Search for the cell housing the specified text and yield its (x, y) center coordinate. 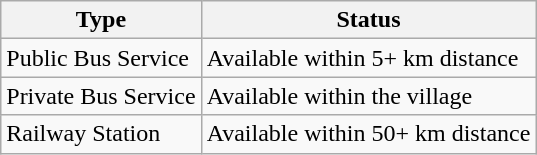
Railway Station (101, 134)
Available within 5+ km distance (368, 58)
Private Bus Service (101, 96)
Available within the village (368, 96)
Type (101, 20)
Status (368, 20)
Available within 50+ km distance (368, 134)
Public Bus Service (101, 58)
